Search for the cell housing the specified text and yield its [X, Y] center coordinate. 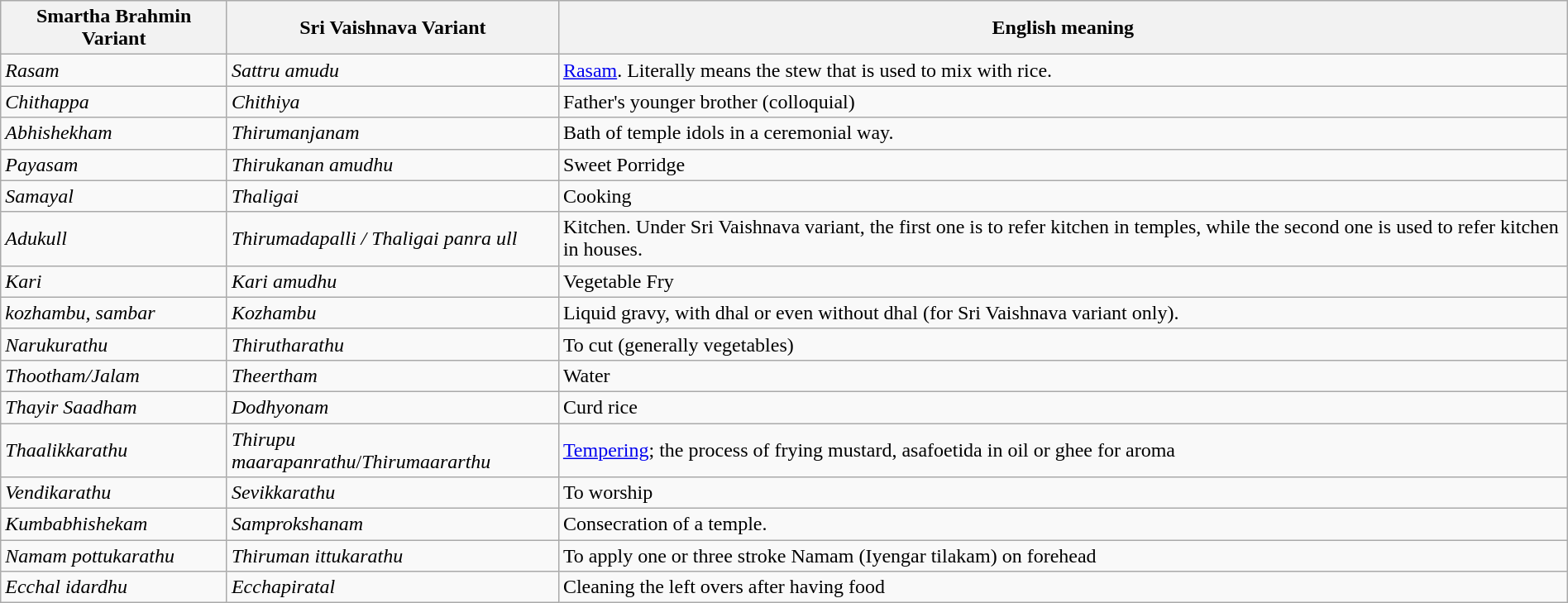
Adukull [114, 238]
Narukurathu [114, 344]
Thirumanjanam [392, 133]
Vegetable Fry [1063, 281]
Kitchen. Under Sri Vaishnava variant, the first one is to refer kitchen in temples, while the second one is used to refer kitchen in houses. [1063, 238]
Rasam [114, 70]
Ecchal idardhu [114, 587]
Dodhyonam [392, 407]
Thayir Saadham [114, 407]
Liquid gravy, with dhal or even without dhal (for Sri Vaishnava variant only). [1063, 313]
Samprokshanam [392, 524]
Payasam [114, 165]
Kari amudhu [392, 281]
Sevikkarathu [392, 493]
English meaning [1063, 28]
Chithappa [114, 102]
Thaalikkarathu [114, 450]
Kumbabhishekam [114, 524]
Namam pottukarathu [114, 556]
Thiruman ittukarathu [392, 556]
To cut (generally vegetables) [1063, 344]
Sattru amudu [392, 70]
Theertham [392, 376]
Thootham/Jalam [114, 376]
Thirupu maarapanrathu/Thirumaararthu [392, 450]
Sri Vaishnava Variant [392, 28]
Thirukanan amudhu [392, 165]
Tempering; the process of frying mustard, asafoetida in oil or ghee for aroma [1063, 450]
Bath of temple idols in a ceremonial way. [1063, 133]
To apply one or three stroke Namam (Iyengar tilakam) on forehead [1063, 556]
Abhishekham [114, 133]
Thaligai [392, 196]
kozhambu, sambar [114, 313]
Consecration of a temple. [1063, 524]
To worship [1063, 493]
Chithiya [392, 102]
Cooking [1063, 196]
Cleaning the left overs after having food [1063, 587]
Vendikarathu [114, 493]
Water [1063, 376]
Smartha Brahmin Variant [114, 28]
Sweet Porridge [1063, 165]
Thirumadapalli / Thaligai panra ull [392, 238]
Rasam. Literally means the stew that is used to mix with rice. [1063, 70]
Kozhambu [392, 313]
Thirutharathu [392, 344]
Samayal [114, 196]
Ecchapiratal [392, 587]
Curd rice [1063, 407]
Father's younger brother (colloquial) [1063, 102]
Kari [114, 281]
